Return [x, y] of the center of cell containing provided text 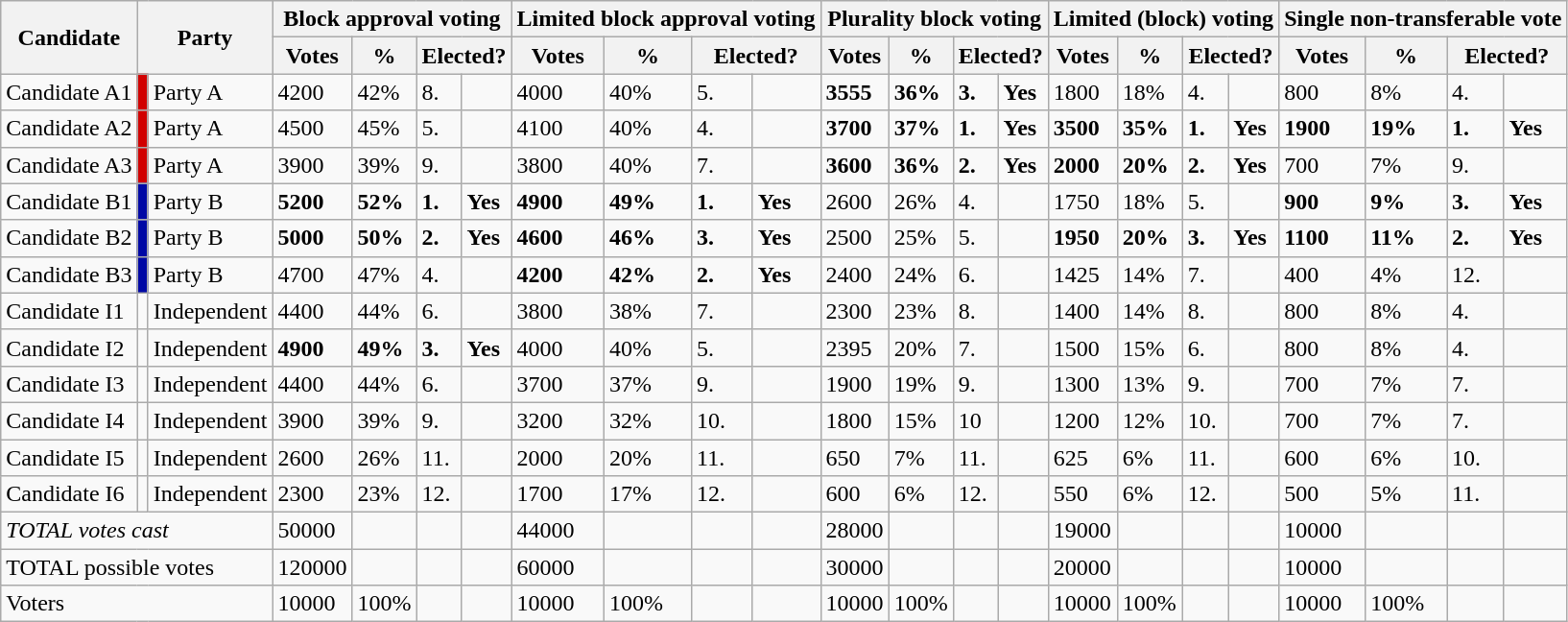
Candidate I5 [69, 458]
500 [1322, 494]
9% [1407, 202]
1100 [1322, 238]
Single non-transferable vote [1423, 19]
Candidate B1 [69, 202]
625 [1082, 458]
Limited (block) voting [1163, 19]
1300 [1082, 384]
50% [384, 238]
32% [649, 420]
550 [1082, 494]
47% [384, 275]
1425 [1082, 275]
Candidate B2 [69, 238]
30000 [854, 567]
1500 [1082, 347]
3500 [1082, 129]
35% [1150, 129]
13% [1150, 384]
50000 [313, 531]
24% [921, 275]
12% [1150, 420]
400 [1322, 275]
Candidate B3 [69, 275]
46% [649, 238]
1700 [558, 494]
11% [1407, 238]
25% [921, 238]
Candidate [69, 37]
Candidate I6 [69, 494]
1400 [1082, 311]
52% [384, 202]
1750 [1082, 202]
900 [1322, 202]
5000 [313, 238]
Plurality block voting [935, 19]
4% [1407, 275]
4700 [313, 275]
5200 [313, 202]
2400 [854, 275]
19000 [1082, 531]
2500 [854, 238]
Candidate A3 [69, 165]
1200 [1082, 420]
Block approval voting [392, 19]
44000 [558, 531]
Candidate A1 [69, 92]
4100 [558, 129]
Candidate I2 [69, 347]
2395 [854, 347]
45% [384, 129]
3600 [854, 165]
650 [854, 458]
Party [205, 37]
Limited block approval voting [666, 19]
TOTAL votes cast [136, 531]
20000 [1082, 567]
4600 [558, 238]
Candidate I1 [69, 311]
Candidate A2 [69, 129]
5% [1407, 494]
Voters [136, 604]
TOTAL possible votes [136, 567]
17% [649, 494]
10 [975, 420]
28000 [854, 531]
4500 [313, 129]
1950 [1082, 238]
Candidate I3 [69, 384]
Candidate I4 [69, 420]
60000 [558, 567]
38% [649, 311]
120000 [313, 567]
3200 [558, 420]
3555 [854, 92]
